For the text-containing cell, return its midpoint in (x, y) coordinate format. 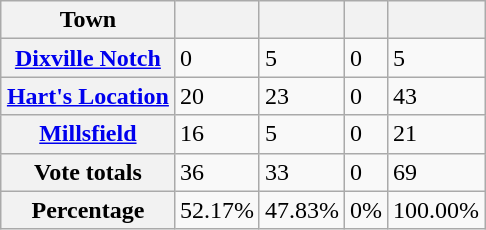
Dixville Notch (88, 58)
47.83% (302, 210)
16 (216, 134)
23 (302, 96)
Town (88, 20)
0% (366, 210)
Hart's Location (88, 96)
20 (216, 96)
Vote totals (88, 172)
100.00% (436, 210)
69 (436, 172)
21 (436, 134)
36 (216, 172)
Millsfield (88, 134)
52.17% (216, 210)
33 (302, 172)
43 (436, 96)
Percentage (88, 210)
